Output the (X, Y) coordinate of the center of the cell containing the given text.  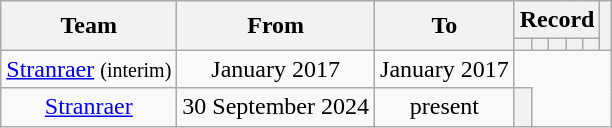
Stranraer (interim) (89, 69)
From (276, 26)
Record (557, 20)
Stranraer (89, 107)
To (445, 26)
present (445, 107)
30 September 2024 (276, 107)
Team (89, 26)
